Find where the given text appears and provide that cell's center as (x, y) coordinate. 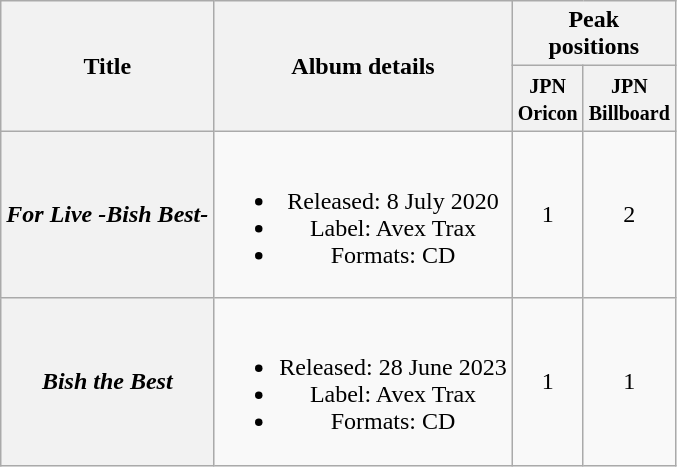
Title (108, 66)
JPNOricon (548, 98)
Released: 8 July 2020Label: Avex TraxFormats: CD (363, 214)
Bish the Best (108, 382)
2 (629, 214)
JPNBillboard (629, 98)
Peak positions (594, 34)
Album details (363, 66)
For Live -Bish Best- (108, 214)
Released: 28 June 2023Label: Avex TraxFormats: CD (363, 382)
